Return [X, Y] of the center of cell containing provided text 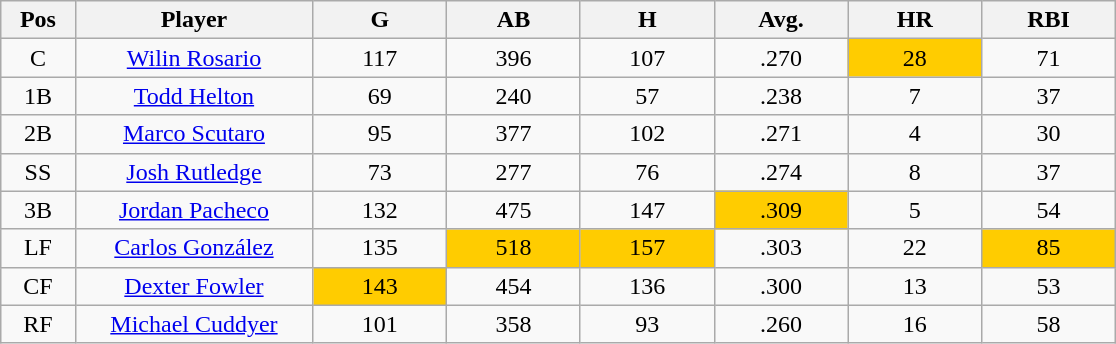
Avg. [781, 20]
58 [1049, 324]
.300 [781, 286]
.238 [781, 96]
143 [380, 286]
Jordan Pacheco [194, 210]
16 [915, 324]
396 [514, 58]
.309 [781, 210]
7 [915, 96]
85 [1049, 248]
93 [647, 324]
.303 [781, 248]
277 [514, 172]
135 [380, 248]
Carlos González [194, 248]
73 [380, 172]
Dexter Fowler [194, 286]
Josh Rutledge [194, 172]
LF [38, 248]
Michael Cuddyer [194, 324]
8 [915, 172]
107 [647, 58]
30 [1049, 134]
1B [38, 96]
102 [647, 134]
147 [647, 210]
.260 [781, 324]
117 [380, 58]
CF [38, 286]
132 [380, 210]
28 [915, 58]
22 [915, 248]
SS [38, 172]
3B [38, 210]
518 [514, 248]
358 [514, 324]
Todd Helton [194, 96]
54 [1049, 210]
G [380, 20]
.271 [781, 134]
HR [915, 20]
240 [514, 96]
76 [647, 172]
.274 [781, 172]
157 [647, 248]
H [647, 20]
RF [38, 324]
Pos [38, 20]
69 [380, 96]
454 [514, 286]
4 [915, 134]
5 [915, 210]
Marco Scutaro [194, 134]
95 [380, 134]
Player [194, 20]
71 [1049, 58]
475 [514, 210]
Wilin Rosario [194, 58]
.270 [781, 58]
AB [514, 20]
377 [514, 134]
C [38, 58]
2B [38, 134]
136 [647, 286]
RBI [1049, 20]
13 [915, 286]
57 [647, 96]
101 [380, 324]
53 [1049, 286]
